For the text-containing cell, return its midpoint in [x, y] coordinate format. 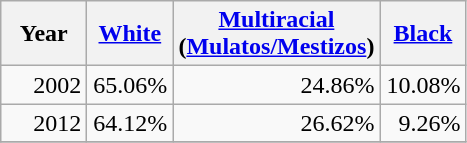
Year [44, 34]
10.08% [423, 85]
9.26% [423, 123]
Black [423, 34]
2012 [44, 123]
24.86% [276, 85]
Multiracial (Mulatos/Mestizos) [276, 34]
White [130, 34]
26.62% [276, 123]
64.12% [130, 123]
65.06% [130, 85]
2002 [44, 85]
